Locate the cell with the specified text and output its (x, y) center coordinate. 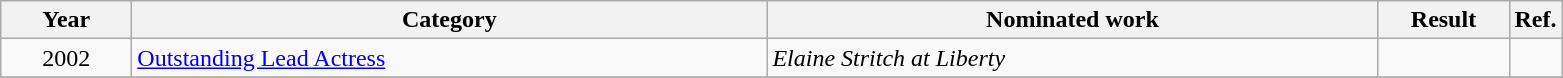
Outstanding Lead Actress (450, 58)
Nominated work (1072, 20)
2002 (66, 58)
Result (1444, 20)
Ref. (1536, 20)
Category (450, 20)
Year (66, 20)
Elaine Stritch at Liberty (1072, 58)
